Locate the cell with the specified text and output its (X, Y) center coordinate. 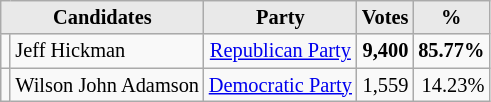
85.77% (451, 51)
Wilson John Adamson (107, 85)
9,400 (385, 51)
Jeff Hickman (107, 51)
Democratic Party (280, 85)
Party (280, 17)
1,559 (385, 85)
Candidates (102, 17)
% (451, 17)
Votes (385, 17)
14.23% (451, 85)
Republican Party (280, 51)
